Extract the (x, y) coordinate from the center of the cell holding the provided text.  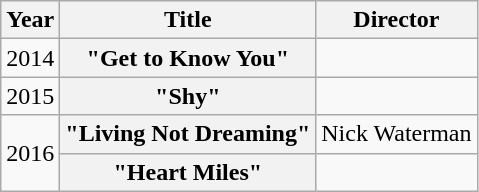
Nick Waterman (396, 134)
2014 (30, 58)
Year (30, 20)
"Shy" (188, 96)
"Get to Know You" (188, 58)
2016 (30, 153)
2015 (30, 96)
Title (188, 20)
Director (396, 20)
"Heart Miles" (188, 172)
"Living Not Dreaming" (188, 134)
